Return (x, y) of the center of cell containing provided text 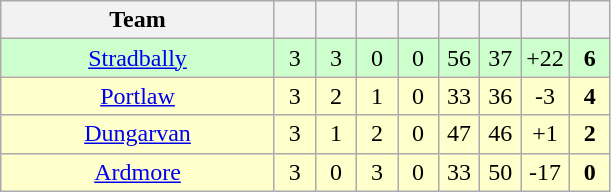
56 (460, 58)
+1 (546, 134)
Dungarvan (138, 134)
4 (590, 96)
Team (138, 20)
+22 (546, 58)
36 (500, 96)
50 (500, 172)
Portlaw (138, 96)
37 (500, 58)
6 (590, 58)
47 (460, 134)
Stradbally (138, 58)
Ardmore (138, 172)
-17 (546, 172)
-3 (546, 96)
46 (500, 134)
